Search for the cell housing the specified text and yield its [x, y] center coordinate. 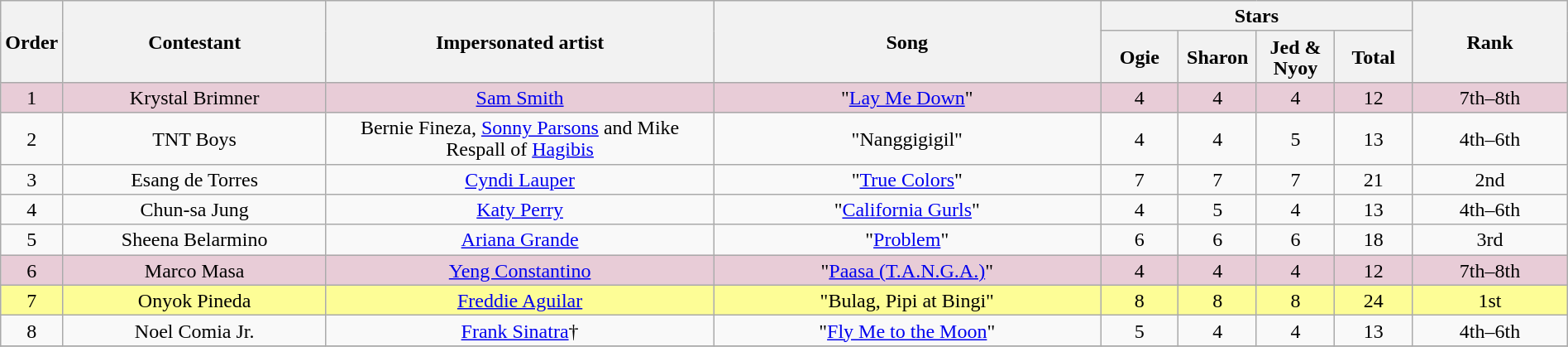
1st [1490, 300]
Chun-sa Jung [195, 210]
"Problem" [907, 240]
3 [31, 179]
Esang de Torres [195, 179]
Bernie Fineza, Sonny Parsons and Mike Respall of Hagibis [519, 138]
Frank Sinatra† [519, 331]
Impersonated artist [519, 41]
Total [1374, 56]
Ogie [1140, 56]
Sam Smith [519, 98]
Katy Perry [519, 210]
"Lay Me Down" [907, 98]
2 [31, 138]
1 [31, 98]
Order [31, 41]
Ariana Grande [519, 240]
"Fly Me to the Moon" [907, 331]
"Bulag, Pipi at Bingi" [907, 300]
"Paasa (T.A.N.G.A.)" [907, 270]
Krystal Brimner [195, 98]
24 [1374, 300]
"Nanggigigil" [907, 138]
21 [1374, 179]
2nd [1490, 179]
Marco Masa [195, 270]
Contestant [195, 41]
Jed & Nyoy [1295, 56]
Stars [1257, 17]
Onyok Pineda [195, 300]
Yeng Constantino [519, 270]
Song [907, 41]
3rd [1490, 240]
Rank [1490, 41]
TNT Boys [195, 138]
18 [1374, 240]
Sheena Belarmino [195, 240]
Cyndi Lauper [519, 179]
Freddie Aguilar [519, 300]
"California Gurls" [907, 210]
"True Colors" [907, 179]
Noel Comia Jr. [195, 331]
Sharon [1217, 56]
